Return [X, Y] of the center of cell containing provided text 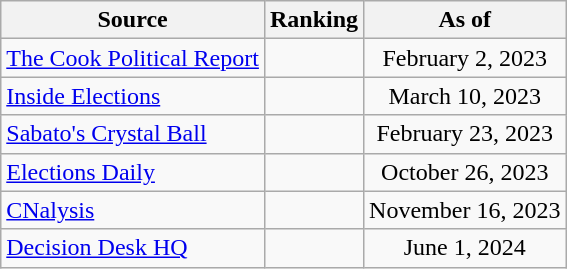
The Cook Political Report [133, 58]
Sabato's Crystal Ball [133, 134]
March 10, 2023 [465, 96]
June 1, 2024 [465, 248]
February 23, 2023 [465, 134]
November 16, 2023 [465, 210]
Source [133, 20]
Ranking [314, 20]
Inside Elections [133, 96]
Elections Daily [133, 172]
February 2, 2023 [465, 58]
CNalysis [133, 210]
Decision Desk HQ [133, 248]
As of [465, 20]
October 26, 2023 [465, 172]
